Find where the given text appears and provide that cell's center as (X, Y) coordinate. 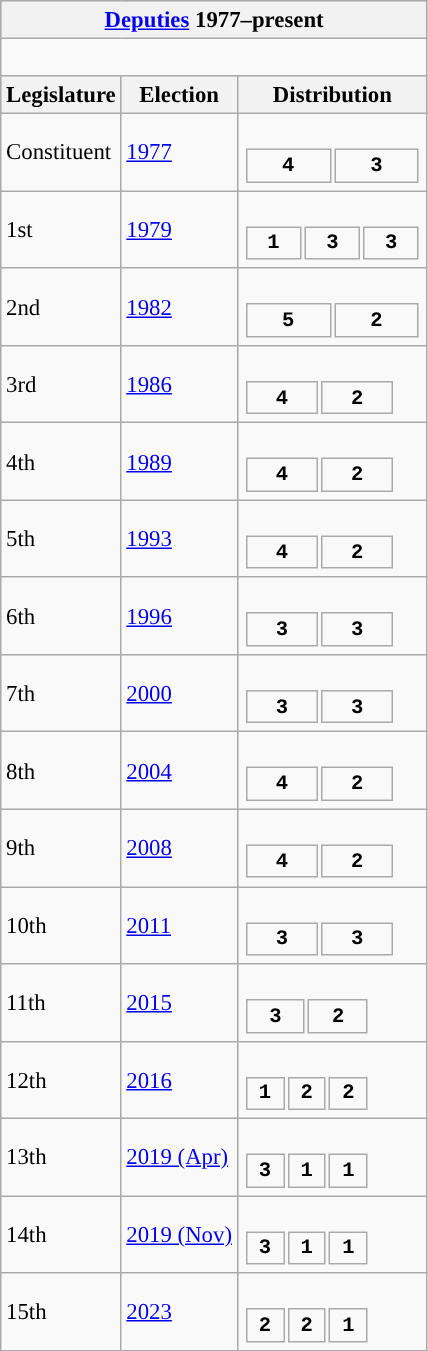
2000 (179, 694)
4 3 (332, 152)
4th (61, 462)
9th (61, 848)
2008 (179, 848)
5 2 (332, 306)
13th (61, 1158)
1977 (179, 152)
1 3 3 (332, 230)
2 2 1 (332, 1312)
1 2 2 (332, 1080)
2011 (179, 926)
2nd (61, 306)
2016 (179, 1080)
10th (61, 926)
7th (61, 694)
14th (61, 1234)
1979 (179, 230)
2004 (179, 770)
1989 (179, 462)
2015 (179, 1002)
11th (61, 1002)
12th (61, 1080)
2019 (Nov) (179, 1234)
1982 (179, 306)
Legislature (61, 95)
2019 (Apr) (179, 1158)
6th (61, 616)
3rd (61, 384)
Constituent (61, 152)
1st (61, 230)
2023 (179, 1312)
1986 (179, 384)
Deputies 1977–present (214, 20)
Distribution (332, 95)
Election (179, 95)
1993 (179, 538)
5 (288, 321)
1996 (179, 616)
8th (61, 770)
3 2 (332, 1002)
15th (61, 1312)
5th (61, 538)
